Find where the given text appears and provide that cell's center as [x, y] coordinate. 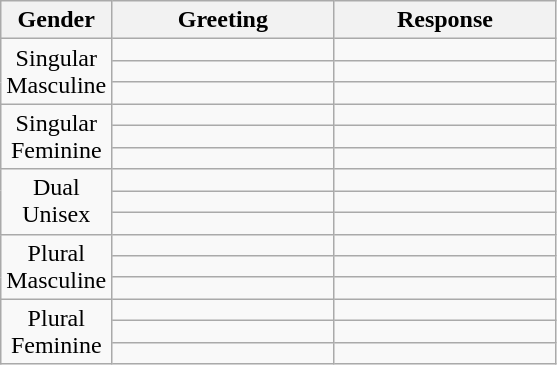
DualUnisex [56, 202]
Gender [56, 20]
SingularFeminine [56, 136]
Greeting [223, 20]
Response [445, 20]
SingularMasculine [56, 72]
PluralFeminine [56, 332]
PluralMasculine [56, 266]
